Locate the cell with the specified text and output its [x, y] center coordinate. 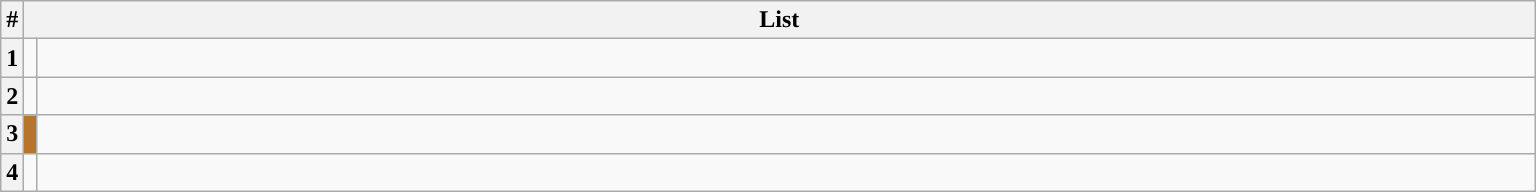
3 [12, 134]
# [12, 20]
1 [12, 58]
2 [12, 96]
4 [12, 172]
List [780, 20]
